Pinpoint the cell where the given text exists, returning its [X, Y] midpoint coordinate. 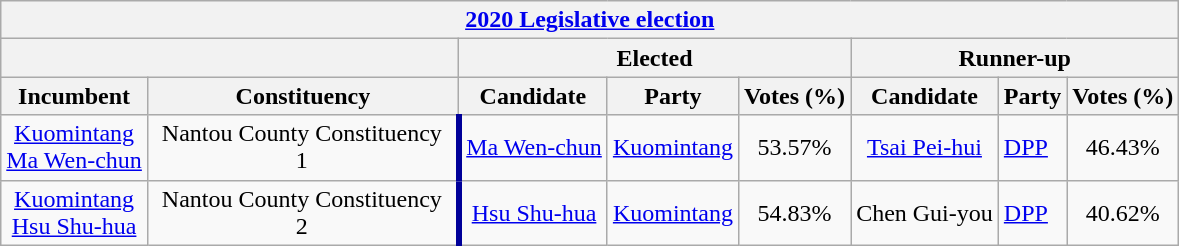
KuomintangHsu Shu-hua [74, 212]
Ma Wen-chun [532, 148]
Elected [654, 58]
KuomintangMa Wen-chun [74, 148]
54.83% [794, 212]
Incumbent [74, 96]
2020 Legislative election [590, 20]
Hsu Shu-hua [532, 212]
53.57% [794, 148]
40.62% [1123, 212]
Nantou County Constituency 1 [302, 148]
Tsai Pei-hui [925, 148]
Constituency [302, 96]
Runner-up [1015, 58]
Chen Gui-you [925, 212]
46.43% [1123, 148]
Nantou County Constituency 2 [302, 212]
